Capture the cell that displays the provided text and extract its (x, y) central coordinate. 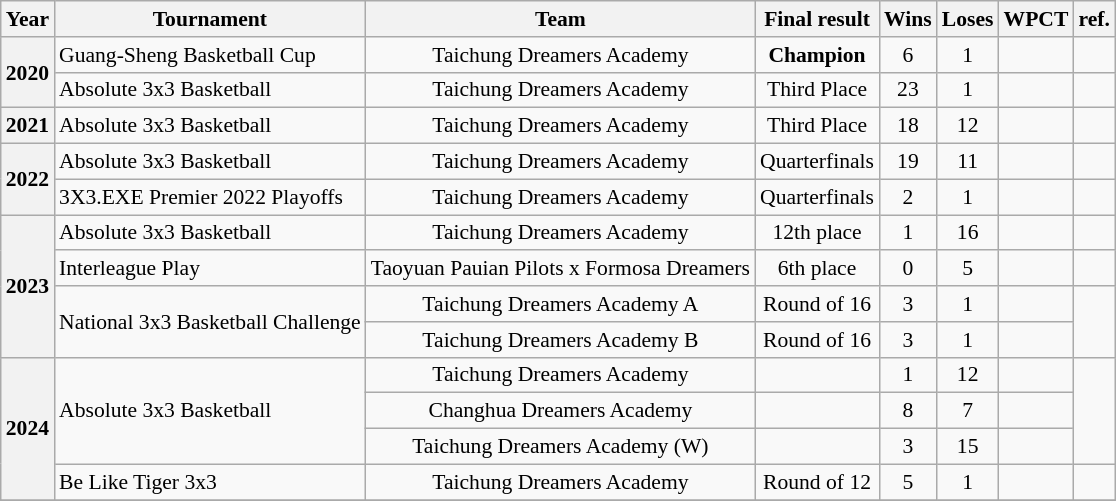
2021 (28, 126)
Final result (817, 19)
0 (908, 269)
2 (908, 197)
National 3x3 Basketball Challenge (210, 322)
Tournament (210, 19)
Taichung Dreamers Academy A (560, 304)
ref. (1094, 19)
12th place (817, 233)
11 (968, 162)
2024 (28, 428)
Be Like Tiger 3x3 (210, 482)
Taoyuan Pauian Pilots x Formosa Dreamers (560, 269)
15 (968, 447)
Year (28, 19)
Interleague Play (210, 269)
Changhua Dreamers Academy (560, 411)
Loses (968, 19)
18 (908, 126)
2022 (28, 180)
6th place (817, 269)
7 (968, 411)
Champion (817, 55)
2020 (28, 72)
16 (968, 233)
3X3.EXE Premier 2022 Playoffs (210, 197)
WPCT (1036, 19)
2023 (28, 286)
Taichung Dreamers Academy (W) (560, 447)
8 (908, 411)
23 (908, 90)
Wins (908, 19)
Round of 12 (817, 482)
19 (908, 162)
Guang-Sheng Basketball Cup (210, 55)
6 (908, 55)
Team (560, 19)
Taichung Dreamers Academy B (560, 340)
